Scan for the cell matching the given text and deliver its [x, y] coordinate at center. 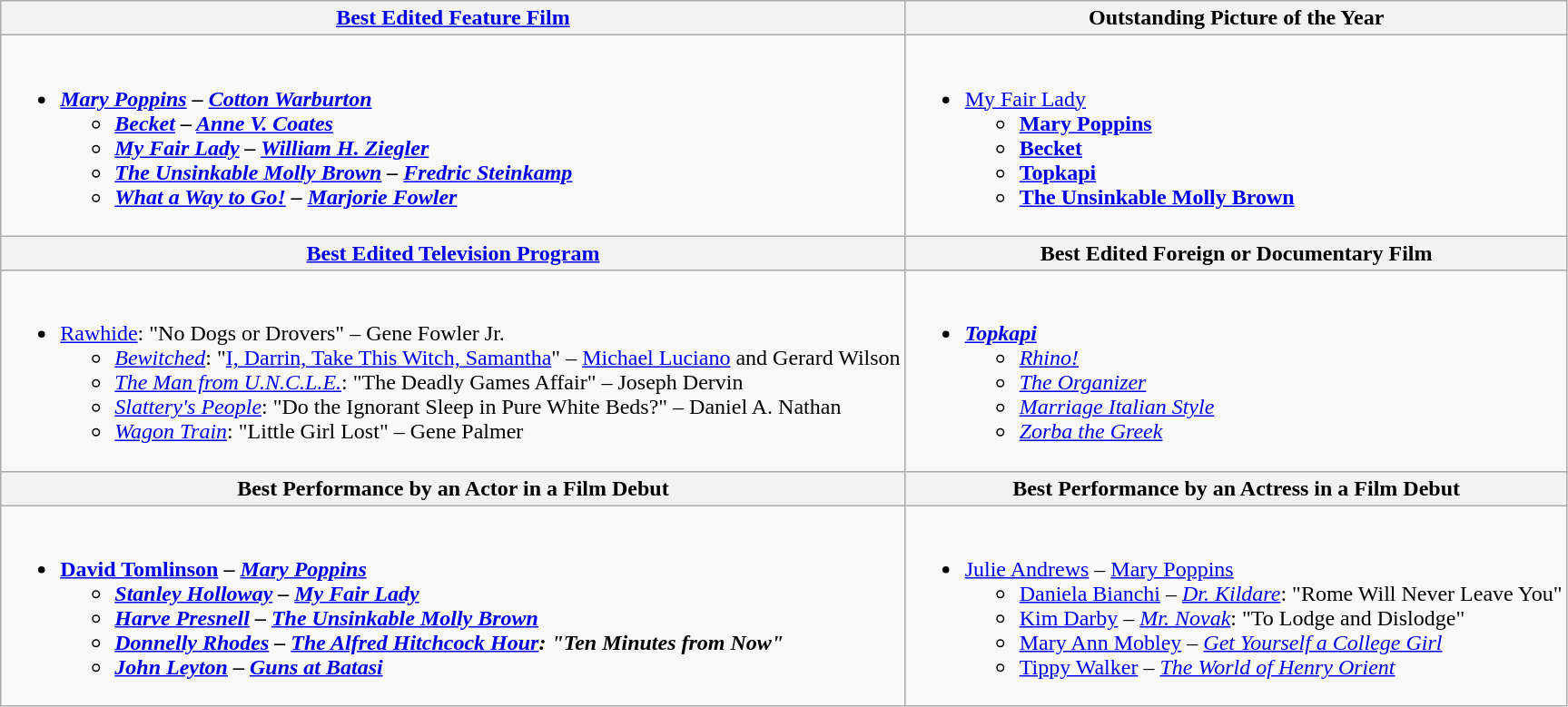
Best Edited Television Program [453, 253]
Best Edited Feature Film [453, 18]
Best Performance by an Actress in a Film Debut [1237, 488]
Outstanding Picture of the Year [1237, 18]
My Fair LadyMary PoppinsBecketTopkapiThe Unsinkable Molly Brown [1237, 136]
Best Performance by an Actor in a Film Debut [453, 488]
Best Edited Foreign or Documentary Film [1237, 253]
TopkapiRhino!The OrganizerMarriage Italian StyleZorba the Greek [1237, 370]
